Detect which cell encompasses the target text, then output its (X, Y) center coordinate. 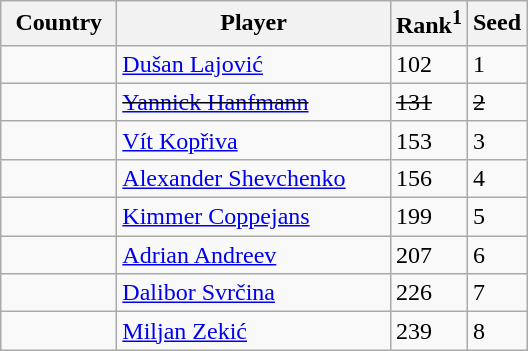
4 (496, 178)
Adrian Andreev (254, 255)
Miljan Zekić (254, 331)
102 (428, 64)
1 (496, 64)
207 (428, 255)
Player (254, 24)
Vít Kopřiva (254, 140)
Alexander Shevchenko (254, 178)
2 (496, 102)
5 (496, 217)
Kimmer Coppejans (254, 217)
Country (59, 24)
Rank1 (428, 24)
Yannick Hanfmann (254, 102)
153 (428, 140)
8 (496, 331)
199 (428, 217)
226 (428, 293)
156 (428, 178)
7 (496, 293)
131 (428, 102)
3 (496, 140)
239 (428, 331)
Dušan Lajović (254, 64)
Dalibor Svrčina (254, 293)
Seed (496, 24)
6 (496, 255)
